Identify which cell holds the provided text, then report its (x, y) central coordinate. 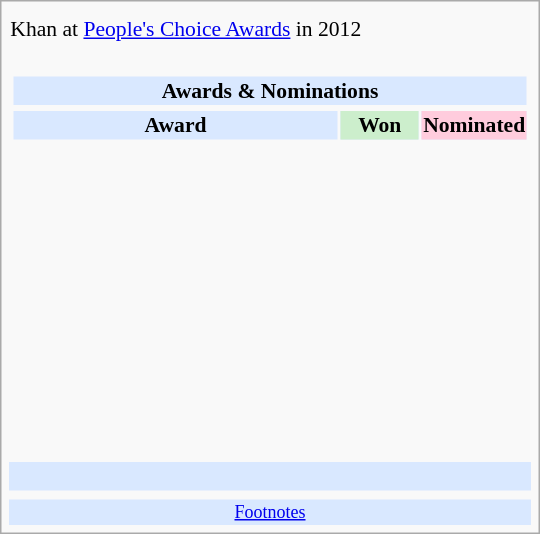
Awards & Nominations Award Won Nominated (270, 252)
Footnotes (270, 512)
Awards & Nominations (270, 90)
Won (380, 125)
Khan at People's Choice Awards in 2012 (263, 29)
Nominated (474, 125)
Award (175, 125)
